Search for the cell housing the specified text and yield its [X, Y] center coordinate. 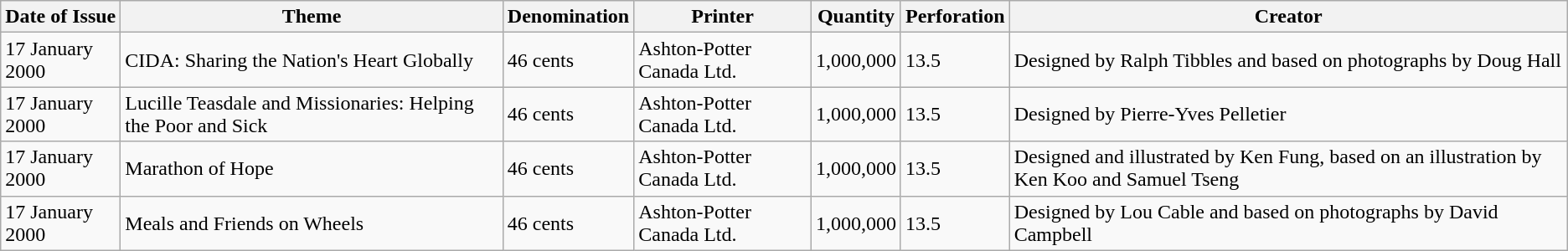
Designed and illustrated by Ken Fung, based on an illustration by Ken Koo and Samuel Tseng [1288, 169]
Marathon of Hope [312, 169]
Date of Issue [60, 17]
Theme [312, 17]
Meals and Friends on Wheels [312, 223]
Creator [1288, 17]
Denomination [568, 17]
Lucille Teasdale and Missionaries: Helping the Poor and Sick [312, 114]
Designed by Pierre-Yves Pelletier [1288, 114]
Designed by Ralph Tibbles and based on photographs by Doug Hall [1288, 60]
CIDA: Sharing the Nation's Heart Globally [312, 60]
Quantity [856, 17]
Perforation [955, 17]
Printer [723, 17]
Designed by Lou Cable and based on photographs by David Campbell [1288, 223]
